Search for the cell housing the specified text and yield its (x, y) center coordinate. 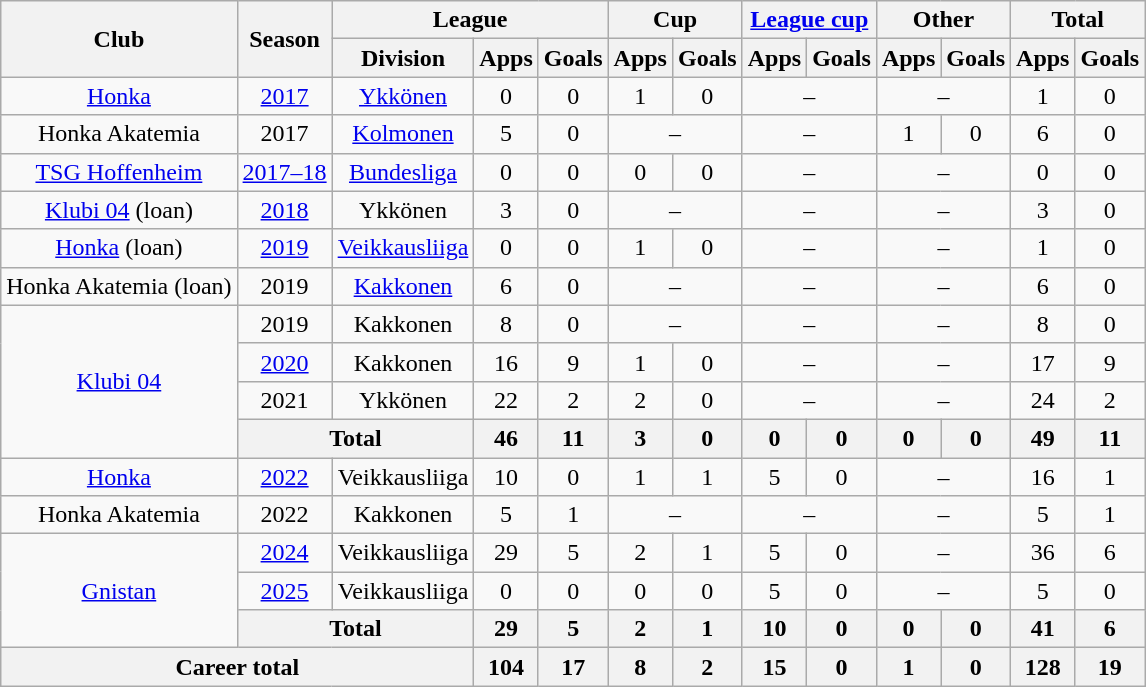
Honka Akatemia (loan) (119, 286)
24 (1043, 400)
19 (1110, 667)
League (470, 20)
2021 (284, 400)
Gnistan (119, 591)
41 (1043, 629)
Division (403, 58)
15 (774, 667)
128 (1043, 667)
Kolmonen (403, 134)
2018 (284, 210)
2025 (284, 591)
2017–18 (284, 172)
Season (284, 39)
36 (1043, 553)
Honka (loan) (119, 248)
46 (506, 438)
2024 (284, 553)
Klubi 04 (loan) (119, 210)
TSG Hoffenheim (119, 172)
22 (506, 400)
104 (506, 667)
Klubi 04 (119, 381)
Bundesliga (403, 172)
Other (943, 20)
Career total (238, 667)
League cup (809, 20)
2020 (284, 362)
49 (1043, 438)
Cup (675, 20)
Club (119, 39)
